Search for the cell housing the specified text and yield its [x, y] center coordinate. 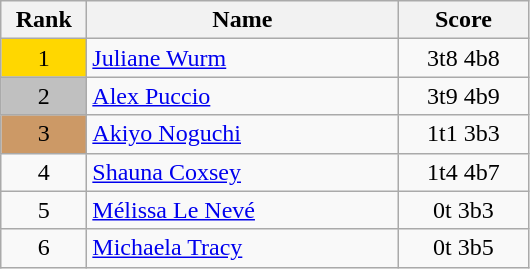
1t4 4b7 [464, 172]
3 [44, 134]
6 [44, 248]
Akiyo Noguchi [242, 134]
0t 3b3 [464, 210]
Rank [44, 20]
Score [464, 20]
1 [44, 58]
1t1 3b3 [464, 134]
5 [44, 210]
Michaela Tracy [242, 248]
3t9 4b9 [464, 96]
Alex Puccio [242, 96]
Juliane Wurm [242, 58]
2 [44, 96]
0t 3b5 [464, 248]
3t8 4b8 [464, 58]
4 [44, 172]
Shauna Coxsey [242, 172]
Name [242, 20]
Mélissa Le Nevé [242, 210]
